Locate the cell with the specified text and output its [x, y] center coordinate. 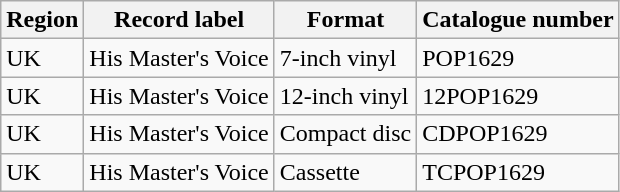
POP1629 [518, 58]
TCPOP1629 [518, 172]
Catalogue number [518, 20]
12-inch vinyl [345, 96]
12POP1629 [518, 96]
Record label [179, 20]
Region [42, 20]
7-inch vinyl [345, 58]
Format [345, 20]
Compact disc [345, 134]
Cassette [345, 172]
CDPOP1629 [518, 134]
